Extract the (x, y) coordinate from the center of the cell holding the provided text.  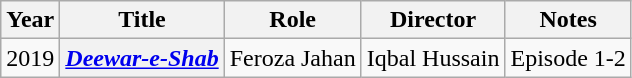
Iqbal Hussain (433, 58)
Role (292, 20)
Notes (568, 20)
Director (433, 20)
Deewar-e-Shab (142, 58)
Feroza Jahan (292, 58)
2019 (30, 58)
Episode 1-2 (568, 58)
Title (142, 20)
Year (30, 20)
